Identify which cell holds the provided text, then report its (x, y) central coordinate. 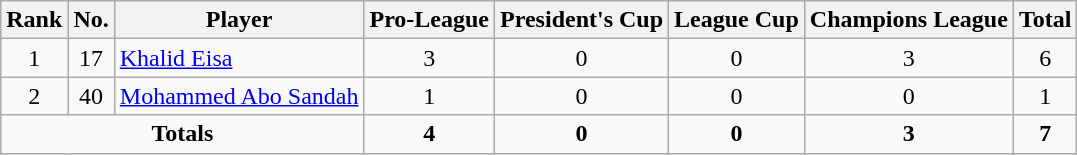
4 (430, 134)
President's Cup (582, 20)
Rank (34, 20)
Champions League (908, 20)
40 (91, 96)
7 (1045, 134)
League Cup (737, 20)
Pro-League (430, 20)
Khalid Eisa (239, 58)
Total (1045, 20)
Player (239, 20)
2 (34, 96)
6 (1045, 58)
17 (91, 58)
Totals (182, 134)
Mohammed Abo Sandah (239, 96)
No. (91, 20)
